Extract the [x, y] coordinate from the center of the cell holding the provided text.  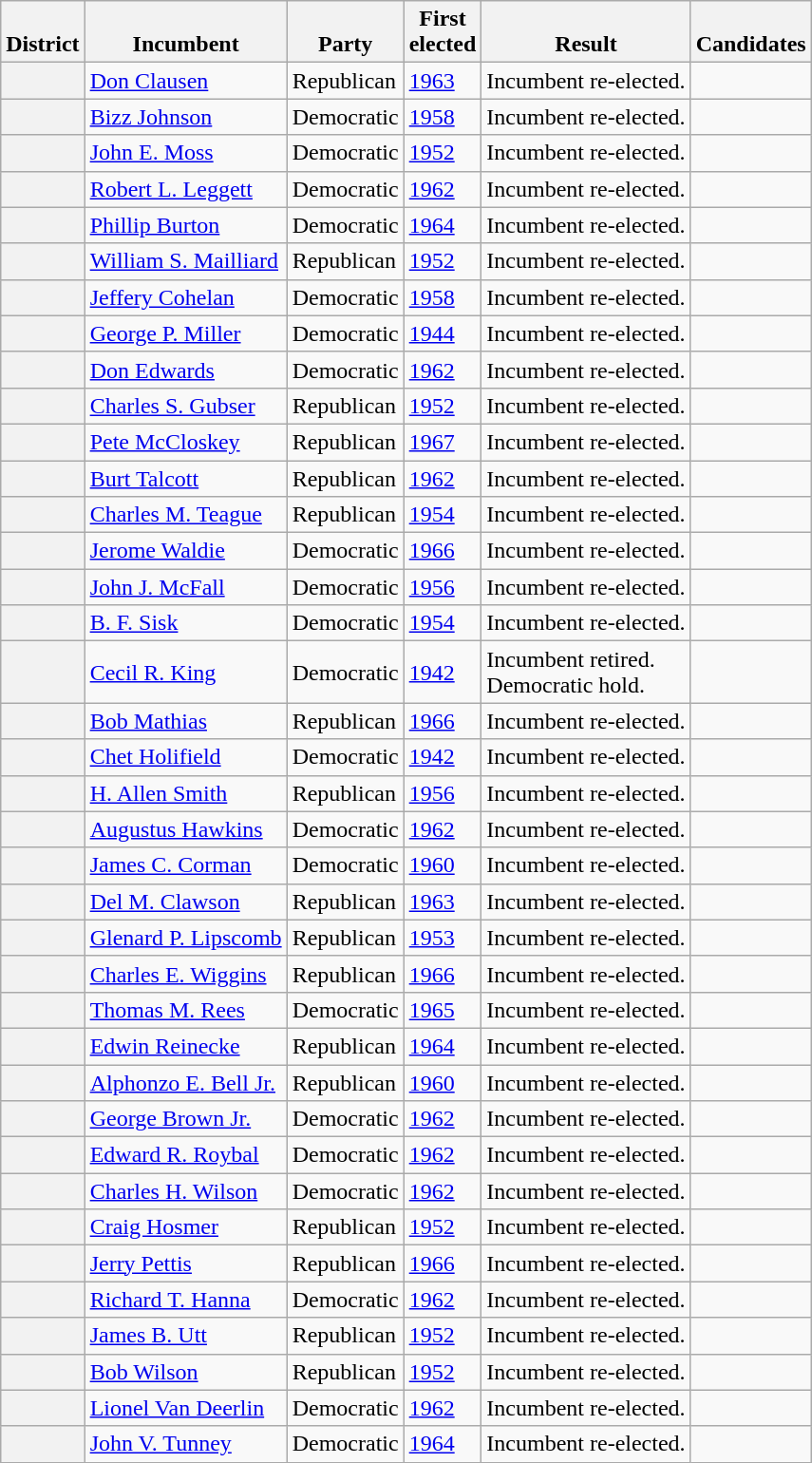
Jeffery Cohelan [186, 297]
Glenard P. Lipscomb [186, 938]
1944 [443, 333]
George P. Miller [186, 333]
Edward R. Roybal [186, 1155]
Charles H. Wilson [186, 1191]
1965 [443, 1010]
Phillip Burton [186, 225]
William S. Mailliard [186, 261]
John V. Tunney [186, 1444]
Charles M. Teague [186, 515]
Lionel Van Deerlin [186, 1408]
Augustus Hawkins [186, 829]
Bob Mathias [186, 721]
Burt Talcott [186, 478]
Richard T. Hanna [186, 1300]
Del M. Clawson [186, 902]
Pete McCloskey [186, 442]
Alphonzo E. Bell Jr. [186, 1082]
Bob Wilson [186, 1372]
1953 [443, 938]
John J. McFall [186, 587]
Jerome Waldie [186, 551]
Bizz Johnson [186, 117]
Edwin Reinecke [186, 1046]
Candidates [750, 32]
Firstelected [443, 32]
Don Edwards [186, 370]
Charles E. Wiggins [186, 974]
H. Allen Smith [186, 793]
Charles S. Gubser [186, 406]
Jerry Pettis [186, 1263]
Robert L. Leggett [186, 189]
Incumbent retired.Democratic hold. [586, 673]
1967 [443, 442]
James C. Corman [186, 865]
Cecil R. King [186, 673]
George Brown Jr. [186, 1119]
James B. Utt [186, 1336]
Result [586, 32]
John E. Moss [186, 153]
Chet Holifield [186, 757]
Don Clausen [186, 81]
Craig Hosmer [186, 1227]
Thomas M. Rees [186, 1010]
Incumbent [186, 32]
District [43, 32]
Party [346, 32]
B. F. Sisk [186, 623]
